For the text-containing cell, return its midpoint in (x, y) coordinate format. 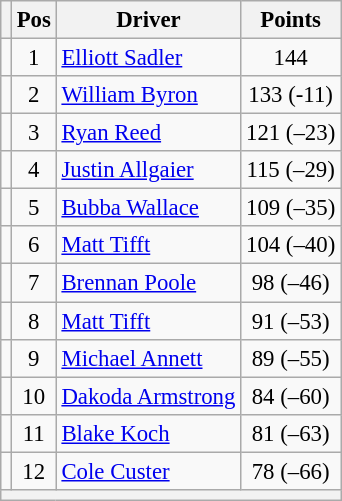
104 (–40) (291, 245)
133 (-11) (291, 95)
Ryan Reed (148, 133)
11 (34, 433)
121 (–23) (291, 133)
9 (34, 358)
6 (34, 245)
78 (–66) (291, 471)
4 (34, 170)
115 (–29) (291, 170)
Pos (34, 20)
91 (–53) (291, 321)
3 (34, 133)
2 (34, 95)
Justin Allgaier (148, 170)
Dakoda Armstrong (148, 396)
109 (–35) (291, 208)
Brennan Poole (148, 283)
Elliott Sadler (148, 58)
10 (34, 396)
Michael Annett (148, 358)
12 (34, 471)
84 (–60) (291, 396)
Cole Custer (148, 471)
Blake Koch (148, 433)
81 (–63) (291, 433)
William Byron (148, 95)
5 (34, 208)
Driver (148, 20)
98 (–46) (291, 283)
144 (291, 58)
89 (–55) (291, 358)
8 (34, 321)
7 (34, 283)
1 (34, 58)
Points (291, 20)
Bubba Wallace (148, 208)
